Capture the cell that displays the provided text and extract its [x, y] central coordinate. 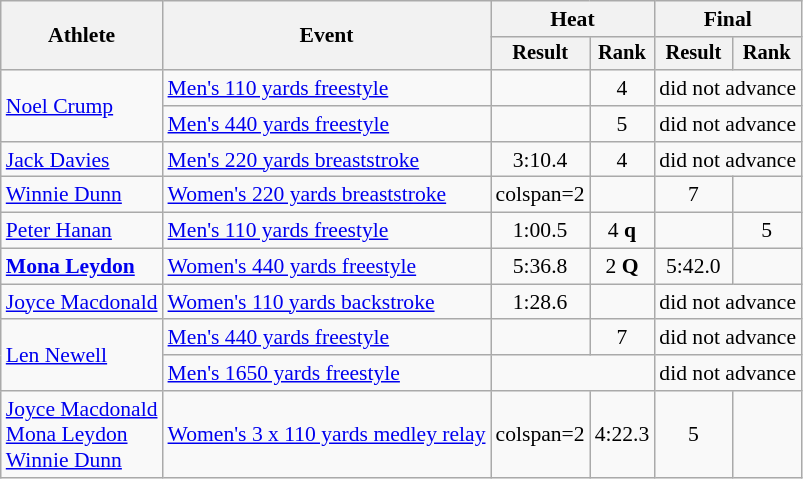
Mona Leydon [82, 267]
5:42.0 [693, 267]
Winnie Dunn [82, 195]
Women's 3 x 110 yards medley relay [327, 434]
Joyce MacdonaldMona LeydonWinnie Dunn [82, 434]
Women's 110 yards backstroke [327, 302]
Women's 440 yards freestyle [327, 267]
2 Q [622, 267]
Final [728, 19]
Women's 220 yards breaststroke [327, 195]
5:36.8 [540, 267]
Heat [573, 19]
Noel Crump [82, 106]
Peter Hanan [82, 231]
4 q [622, 231]
4:22.3 [622, 434]
Athlete [82, 36]
Len Newell [82, 356]
Jack Davies [82, 160]
1:00.5 [540, 231]
3:10.4 [540, 160]
Men's 1650 yards freestyle [327, 373]
Event [327, 36]
1:28.6 [540, 302]
Men's 220 yards breaststroke [327, 160]
Joyce Macdonald [82, 302]
